From the cell containing the given text, extract its center point as [x, y] coordinate. 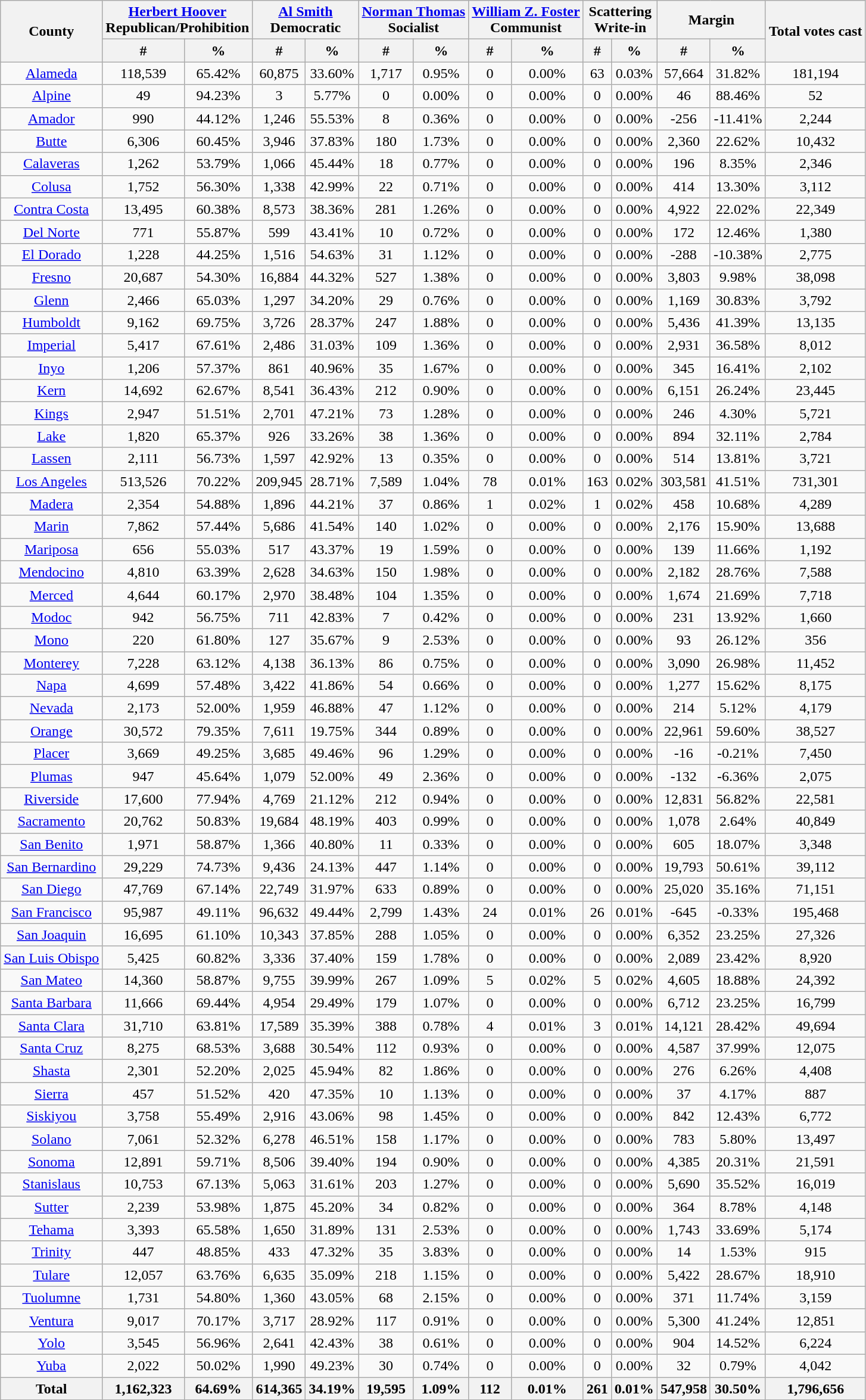
842 [684, 1116]
63.12% [218, 663]
22,349 [815, 209]
38,098 [815, 277]
35.16% [737, 889]
403 [386, 822]
10,343 [279, 935]
31.89% [332, 1230]
30,572 [144, 731]
28.67% [737, 1275]
61.80% [218, 640]
3,545 [144, 1343]
63 [597, 73]
3,348 [815, 844]
894 [684, 436]
28.76% [737, 572]
Madera [51, 504]
7,862 [144, 527]
4,922 [684, 209]
4,042 [815, 1365]
43.41% [332, 232]
1.86% [441, 1071]
10.68% [737, 504]
3,717 [279, 1320]
50.02% [218, 1365]
49.25% [218, 754]
4,148 [815, 1207]
1.67% [441, 368]
21.69% [737, 595]
Sacramento [51, 822]
1.02% [441, 527]
1,796,656 [815, 1389]
1,650 [279, 1230]
48.85% [218, 1252]
3,946 [279, 141]
38.36% [332, 209]
19.75% [332, 731]
37.99% [737, 1049]
0.82% [441, 1207]
69.44% [218, 1003]
13.81% [737, 459]
7,588 [815, 572]
4.17% [737, 1094]
140 [386, 527]
2.15% [441, 1298]
57,664 [684, 73]
60.17% [218, 595]
0.75% [441, 663]
26.98% [737, 663]
41.51% [737, 481]
0.36% [441, 119]
0.66% [441, 686]
13.92% [737, 617]
56.30% [218, 186]
614,365 [279, 1389]
Margin [711, 20]
3,159 [815, 1298]
Yuba [51, 1365]
82 [386, 1071]
0.79% [737, 1365]
Del Norte [51, 232]
53.79% [218, 164]
43.05% [332, 1298]
344 [386, 731]
2,244 [815, 119]
2,799 [386, 912]
527 [386, 277]
2,784 [815, 436]
12,891 [144, 1162]
95,987 [144, 912]
2,173 [144, 708]
Lassen [51, 459]
35.52% [737, 1184]
67.61% [218, 346]
Colusa [51, 186]
13,135 [815, 323]
7,061 [144, 1139]
24 [490, 912]
5,422 [684, 1275]
887 [815, 1094]
2,628 [279, 572]
457 [144, 1094]
0.86% [441, 504]
1,066 [279, 164]
Kern [51, 391]
15.62% [737, 686]
33.26% [332, 436]
14,121 [684, 1025]
356 [815, 640]
60,875 [279, 73]
0.76% [441, 300]
30.50% [737, 1389]
San Francisco [51, 912]
1,338 [279, 186]
1.14% [441, 867]
16,799 [815, 1003]
4,408 [815, 1071]
41.39% [737, 323]
281 [386, 209]
3,422 [279, 686]
17,600 [144, 799]
44.32% [332, 277]
1,674 [684, 595]
1,078 [684, 822]
Alpine [51, 96]
288 [386, 935]
70.22% [218, 481]
44.21% [332, 504]
63.39% [218, 572]
0.61% [441, 1343]
3,393 [144, 1230]
0.77% [441, 164]
61.10% [218, 935]
4,699 [144, 686]
49.11% [218, 912]
861 [279, 368]
1.43% [441, 912]
1.27% [441, 1184]
163 [597, 481]
Placer [51, 754]
0.35% [441, 459]
5,174 [815, 1230]
2,089 [684, 957]
19 [386, 549]
Nevada [51, 708]
46.51% [332, 1139]
San Diego [51, 889]
4,179 [815, 708]
4,954 [279, 1003]
8 [386, 119]
2.36% [441, 776]
6,151 [684, 391]
0.93% [441, 1049]
1,192 [815, 549]
3,688 [279, 1049]
56.82% [737, 799]
15.90% [737, 527]
8,573 [279, 209]
203 [386, 1184]
13 [386, 459]
38,527 [815, 731]
1.04% [441, 481]
County [51, 31]
56.75% [218, 617]
Shasta [51, 1071]
117 [386, 1320]
6,278 [279, 1139]
10,753 [144, 1184]
-6.36% [737, 776]
22,581 [815, 799]
7,718 [815, 595]
1.05% [441, 935]
4 [490, 1025]
68 [386, 1298]
7,228 [144, 663]
70.17% [218, 1320]
109 [386, 346]
5.80% [737, 1139]
5,686 [279, 527]
Orange [51, 731]
4,644 [144, 595]
65.58% [218, 1230]
1.13% [441, 1094]
6,712 [684, 1003]
30.54% [332, 1049]
2,641 [279, 1343]
Ventura [51, 1320]
35.39% [332, 1025]
3.83% [441, 1252]
2,701 [279, 413]
196 [684, 164]
139 [684, 549]
22.62% [737, 141]
656 [144, 549]
36.13% [332, 663]
6,224 [815, 1343]
6.26% [737, 1071]
57.48% [218, 686]
Total votes cast [815, 31]
31 [386, 254]
42.43% [332, 1343]
47,769 [144, 889]
55.03% [218, 549]
50.61% [737, 867]
51.52% [218, 1094]
11 [386, 844]
Imperial [51, 346]
18,910 [815, 1275]
13,497 [815, 1139]
0.72% [441, 232]
1.98% [441, 572]
40,849 [815, 822]
5,721 [815, 413]
12.46% [737, 232]
26 [597, 912]
22,749 [279, 889]
60.82% [218, 957]
195,468 [815, 912]
1,206 [144, 368]
8.35% [737, 164]
926 [279, 436]
1,366 [279, 844]
11.66% [737, 549]
6,352 [684, 935]
36.58% [737, 346]
86 [386, 663]
1,169 [684, 300]
364 [684, 1207]
49.46% [332, 754]
6,635 [279, 1275]
5.12% [737, 708]
6,306 [144, 141]
1.28% [441, 413]
Herbert HooverRepublican/Prohibition [177, 20]
4,810 [144, 572]
990 [144, 119]
36.43% [332, 391]
39.99% [332, 980]
2,931 [684, 346]
28.92% [332, 1320]
24.13% [332, 867]
Glenn [51, 300]
5.77% [332, 96]
4.30% [737, 413]
53.98% [218, 1207]
2,239 [144, 1207]
34.19% [332, 1389]
159 [386, 957]
54 [386, 686]
1.88% [441, 323]
783 [684, 1139]
158 [386, 1139]
2,970 [279, 595]
34.63% [332, 572]
37.83% [332, 141]
42.99% [332, 186]
214 [684, 708]
22,961 [684, 731]
8,175 [815, 686]
16,019 [815, 1184]
Merced [51, 595]
49.44% [332, 912]
49.23% [332, 1365]
9,436 [279, 867]
Monterey [51, 663]
29 [386, 300]
Sierra [51, 1094]
3,758 [144, 1116]
47.35% [332, 1094]
2,486 [279, 346]
1,990 [279, 1365]
180 [386, 141]
371 [684, 1298]
14,692 [144, 391]
Norman ThomasSocialist [413, 20]
514 [684, 459]
3,685 [279, 754]
42.92% [332, 459]
303,581 [684, 481]
8,012 [815, 346]
118,539 [144, 73]
-16 [684, 754]
172 [684, 232]
45.64% [218, 776]
1,262 [144, 164]
41.24% [737, 1320]
1.59% [441, 549]
Tulare [51, 1275]
11,666 [144, 1003]
131 [386, 1230]
Calaveras [51, 164]
261 [597, 1389]
1,959 [279, 708]
47.32% [332, 1252]
0.74% [441, 1365]
12.43% [737, 1116]
8,920 [815, 957]
-10.38% [737, 254]
25,020 [684, 889]
181,194 [815, 73]
San Bernardino [51, 867]
771 [144, 232]
41.54% [332, 527]
41.86% [332, 686]
1,875 [279, 1207]
46 [684, 96]
19,595 [386, 1389]
19,684 [279, 822]
605 [684, 844]
1.15% [441, 1275]
12,075 [815, 1049]
517 [279, 549]
Yolo [51, 1343]
39.40% [332, 1162]
48.19% [332, 822]
8,275 [144, 1049]
150 [386, 572]
31.97% [332, 889]
2,102 [815, 368]
65.37% [218, 436]
San Mateo [51, 980]
513,526 [144, 481]
31.61% [332, 1184]
276 [684, 1071]
3,112 [815, 186]
17,589 [279, 1025]
Santa Barbara [51, 1003]
1,597 [279, 459]
Solano [51, 1139]
21.12% [332, 799]
56.73% [218, 459]
4,289 [815, 504]
10,432 [815, 141]
El Dorado [51, 254]
231 [684, 617]
3,792 [815, 300]
Santa Clara [51, 1025]
12,851 [815, 1320]
14,360 [144, 980]
414 [684, 186]
56.96% [218, 1343]
22.02% [737, 209]
1,360 [279, 1298]
1.29% [441, 754]
Inyo [51, 368]
1,743 [684, 1230]
-11.41% [737, 119]
12,057 [144, 1275]
Trinity [51, 1252]
2,176 [684, 527]
26.24% [737, 391]
Mendocino [51, 572]
63.81% [218, 1025]
33.69% [737, 1230]
0.91% [441, 1320]
2,182 [684, 572]
-0.33% [737, 912]
18.07% [737, 844]
29,229 [144, 867]
0.78% [441, 1025]
47 [386, 708]
98 [386, 1116]
-132 [684, 776]
0.42% [441, 617]
Plumas [51, 776]
1.78% [441, 957]
52 [815, 96]
5,300 [684, 1320]
7,589 [386, 481]
9,017 [144, 1320]
30 [386, 1365]
6,772 [815, 1116]
267 [386, 980]
1,731 [144, 1298]
2,916 [279, 1116]
57.37% [218, 368]
9,755 [279, 980]
Napa [51, 686]
2.64% [737, 822]
Butte [51, 141]
420 [279, 1094]
39,112 [815, 867]
5,425 [144, 957]
-256 [684, 119]
1,896 [279, 504]
1,752 [144, 186]
1,079 [279, 776]
1,820 [144, 436]
433 [279, 1252]
Stanislaus [51, 1184]
4,138 [279, 663]
3,669 [144, 754]
50.83% [218, 822]
45.20% [332, 1207]
45.94% [332, 1071]
60.38% [218, 209]
1,717 [386, 73]
9,162 [144, 323]
65.42% [218, 73]
60.45% [218, 141]
Mono [51, 640]
23,445 [815, 391]
Mariposa [51, 549]
ScatteringWrite-in [620, 20]
1,660 [815, 617]
88.46% [737, 96]
20,687 [144, 277]
54.88% [218, 504]
96,632 [279, 912]
78 [490, 481]
68.53% [218, 1049]
8,506 [279, 1162]
1,246 [279, 119]
1.17% [441, 1139]
7,450 [815, 754]
4,605 [684, 980]
67.13% [218, 1184]
4,385 [684, 1162]
1,516 [279, 254]
3,090 [684, 663]
5,436 [684, 323]
31.82% [737, 73]
0.94% [441, 799]
55.49% [218, 1116]
3,721 [815, 459]
52.32% [218, 1139]
37.85% [332, 935]
34.20% [332, 300]
22 [386, 186]
44.12% [218, 119]
19,793 [684, 867]
35.67% [332, 640]
633 [386, 889]
38.48% [332, 595]
2,346 [815, 164]
Humboldt [51, 323]
Siskiyou [51, 1116]
Al SmithDemocratic [306, 20]
9 [386, 640]
2,775 [815, 254]
0.03% [634, 73]
1.38% [441, 277]
7 [386, 617]
79.35% [218, 731]
388 [386, 1025]
13,688 [815, 527]
2,354 [144, 504]
40.96% [332, 368]
9.98% [737, 277]
104 [386, 595]
49,694 [815, 1025]
2,466 [144, 300]
-645 [684, 912]
904 [684, 1343]
547,958 [684, 1389]
44.25% [218, 254]
San Benito [51, 844]
74.73% [218, 867]
1,228 [144, 254]
1.53% [737, 1252]
-288 [684, 254]
55.87% [218, 232]
1,162,323 [144, 1389]
42.83% [332, 617]
16,695 [144, 935]
194 [386, 1162]
947 [144, 776]
59.60% [737, 731]
27,326 [815, 935]
24,392 [815, 980]
71,151 [815, 889]
4,587 [684, 1049]
2,022 [144, 1365]
11,452 [815, 663]
18 [386, 164]
26.12% [737, 640]
209,945 [279, 481]
Kings [51, 413]
Los Angeles [51, 481]
2,025 [279, 1071]
1.45% [441, 1116]
0.71% [441, 186]
65.03% [218, 300]
20.31% [737, 1162]
942 [144, 617]
57.44% [218, 527]
21,591 [815, 1162]
Marin [51, 527]
1.73% [441, 141]
5,417 [144, 346]
711 [279, 617]
73 [386, 413]
43.37% [332, 549]
32 [684, 1365]
54.63% [332, 254]
Modoc [51, 617]
0.99% [441, 822]
-0.21% [737, 754]
William Z. FosterCommunist [527, 20]
55.53% [332, 119]
San Luis Obispo [51, 957]
96 [386, 754]
16.41% [737, 368]
67.14% [218, 889]
1,277 [684, 686]
33.60% [332, 73]
62.67% [218, 391]
14 [684, 1252]
345 [684, 368]
218 [386, 1275]
179 [386, 1003]
5,690 [684, 1184]
12,831 [684, 799]
0.95% [441, 73]
8.78% [737, 1207]
28.42% [737, 1025]
220 [144, 640]
0.33% [441, 844]
Santa Cruz [51, 1049]
3,726 [279, 323]
2,947 [144, 413]
35.09% [332, 1275]
59.71% [218, 1162]
23.42% [737, 957]
599 [279, 232]
Tehama [51, 1230]
2,111 [144, 459]
16,884 [279, 277]
94.23% [218, 96]
69.75% [218, 323]
Contra Costa [51, 209]
37.40% [332, 957]
246 [684, 413]
28.37% [332, 323]
45.44% [332, 164]
1.07% [441, 1003]
51.51% [218, 413]
13,495 [144, 209]
31,710 [144, 1025]
1,971 [144, 844]
8,541 [279, 391]
1,380 [815, 232]
Riverside [51, 799]
Sutter [51, 1207]
11.74% [737, 1298]
San Joaquin [51, 935]
93 [684, 640]
Lake [51, 436]
Sonoma [51, 1162]
18.88% [737, 980]
29.49% [332, 1003]
30.83% [737, 300]
43.06% [332, 1116]
46.88% [332, 708]
2,301 [144, 1071]
Fresno [51, 277]
3,803 [684, 277]
54.80% [218, 1298]
247 [386, 323]
47.21% [332, 413]
54.30% [218, 277]
32.11% [737, 436]
7,611 [279, 731]
14.52% [737, 1343]
1.26% [441, 209]
13.30% [737, 186]
2,075 [815, 776]
Amador [51, 119]
1.35% [441, 595]
127 [279, 640]
77.94% [218, 799]
1,297 [279, 300]
731,301 [815, 481]
63.76% [218, 1275]
5,063 [279, 1184]
915 [815, 1252]
Tuolumne [51, 1298]
458 [684, 504]
Total [51, 1389]
52.20% [218, 1071]
2,360 [684, 141]
Alameda [51, 73]
31.03% [332, 346]
4,769 [279, 799]
28.71% [332, 481]
40.80% [332, 844]
3,336 [279, 957]
20,762 [144, 822]
64.69% [218, 1389]
34 [386, 1207]
